Extract the [X, Y] coordinate from the center of the cell holding the provided text.  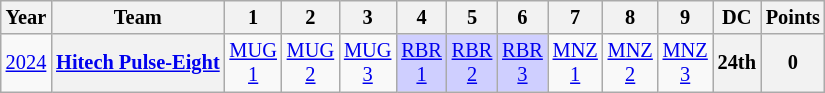
Points [793, 17]
RBR2 [472, 63]
0 [793, 63]
9 [686, 17]
3 [368, 17]
Year [26, 17]
Hitech Pulse-Eight [138, 63]
RBR1 [421, 63]
1 [254, 17]
RBR3 [522, 63]
MUG3 [368, 63]
Team [138, 17]
24th [737, 63]
7 [576, 17]
MUG2 [310, 63]
DC [737, 17]
5 [472, 17]
2024 [26, 63]
6 [522, 17]
MNZ3 [686, 63]
8 [630, 17]
MNZ2 [630, 63]
MNZ1 [576, 63]
2 [310, 17]
4 [421, 17]
MUG1 [254, 63]
